Return the (x, y) coordinate for the center point of the cell that contains the specified text.  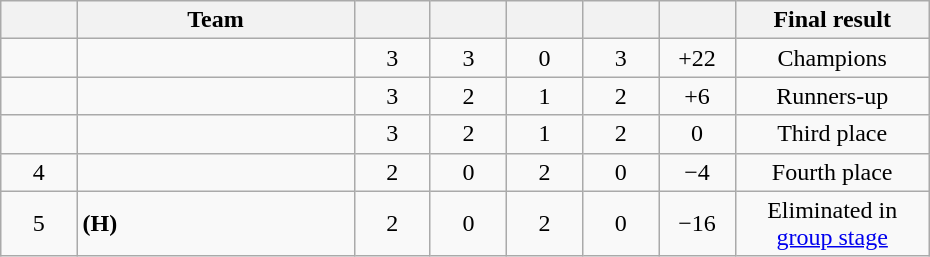
Third place (832, 134)
Eliminated in group stage (832, 224)
Final result (832, 20)
Champions (832, 58)
−16 (697, 224)
+6 (697, 96)
Fourth place (832, 172)
Runners-up (832, 96)
4 (39, 172)
(H) (216, 224)
5 (39, 224)
+22 (697, 58)
Team (216, 20)
−4 (697, 172)
